From the cell containing the given text, extract its center point as [x, y] coordinate. 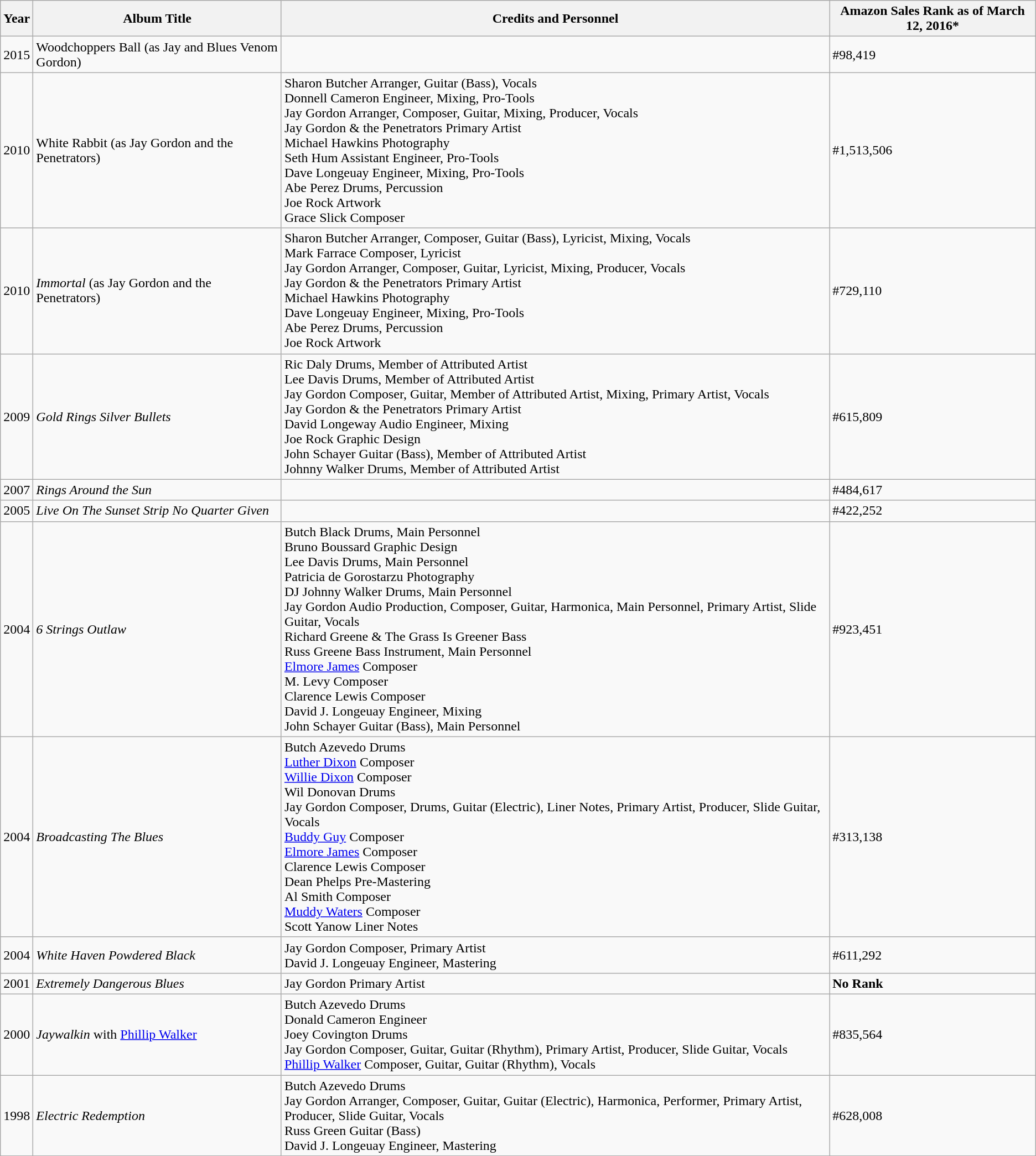
#628,008 [933, 1115]
Jay Gordon Primary Artist [555, 983]
Rings Around the Sun [157, 490]
#422,252 [933, 511]
1998 [17, 1115]
White Rabbit (as Jay Gordon and the Penetrators) [157, 151]
Album Title [157, 19]
Extremely Dangerous Blues [157, 983]
Immortal (as Jay Gordon and the Penetrators) [157, 291]
No Rank [933, 983]
#835,564 [933, 1034]
#98,419 [933, 54]
Woodchoppers Ball (as Jay and Blues Venom Gordon) [157, 54]
#313,138 [933, 837]
Credits and Personnel [555, 19]
Year [17, 19]
#615,809 [933, 416]
#729,110 [933, 291]
Electric Redemption [157, 1115]
2007 [17, 490]
#611,292 [933, 955]
#923,451 [933, 629]
2001 [17, 983]
Broadcasting The Blues [157, 837]
#1,513,506 [933, 151]
White Haven Powdered Black [157, 955]
6 Strings Outlaw [157, 629]
Jay Gordon Composer, Primary ArtistDavid J. Longeuay Engineer, Mastering [555, 955]
Amazon Sales Rank as of March 12, 2016* [933, 19]
#484,617 [933, 490]
2015 [17, 54]
2000 [17, 1034]
Gold Rings Silver Bullets [157, 416]
2005 [17, 511]
Jaywalkin with Phillip Walker [157, 1034]
2009 [17, 416]
Live On The Sunset Strip No Quarter Given [157, 511]
